Scan for the cell matching the given text and deliver its (X, Y) coordinate at center. 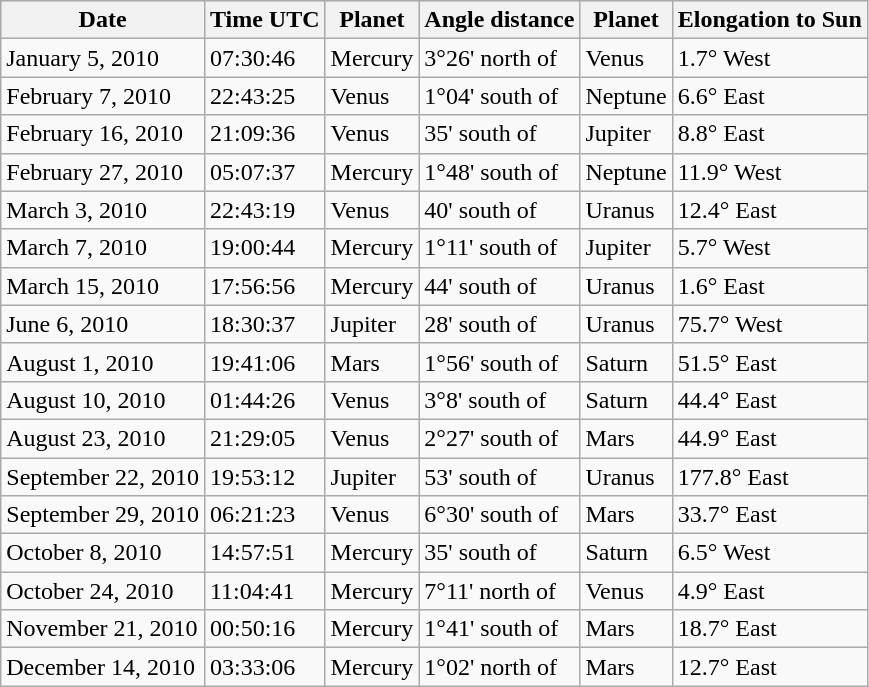
18.7° East (770, 629)
17:56:56 (264, 286)
February 7, 2010 (103, 96)
5.7° West (770, 248)
August 10, 2010 (103, 400)
Elongation to Sun (770, 20)
12.4° East (770, 210)
January 5, 2010 (103, 58)
40' south of (500, 210)
3°8' south of (500, 400)
February 16, 2010 (103, 134)
3°26' north of (500, 58)
51.5° East (770, 362)
1°04' south of (500, 96)
12.7° East (770, 667)
June 6, 2010 (103, 324)
05:07:37 (264, 172)
March 7, 2010 (103, 248)
11:04:41 (264, 591)
21:09:36 (264, 134)
6.5° West (770, 553)
September 29, 2010 (103, 515)
03:33:06 (264, 667)
November 21, 2010 (103, 629)
22:43:19 (264, 210)
00:50:16 (264, 629)
September 22, 2010 (103, 477)
March 15, 2010 (103, 286)
44' south of (500, 286)
33.7° East (770, 515)
December 14, 2010 (103, 667)
Time UTC (264, 20)
8.8° East (770, 134)
19:53:12 (264, 477)
44.4° East (770, 400)
21:29:05 (264, 438)
7°11' north of (500, 591)
October 24, 2010 (103, 591)
18:30:37 (264, 324)
11.9° West (770, 172)
19:41:06 (264, 362)
28' south of (500, 324)
1°11' south of (500, 248)
1°56' south of (500, 362)
19:00:44 (264, 248)
1.7° West (770, 58)
6°30' south of (500, 515)
07:30:46 (264, 58)
177.8° East (770, 477)
1°41' south of (500, 629)
Angle distance (500, 20)
6.6° East (770, 96)
October 8, 2010 (103, 553)
2°27' south of (500, 438)
1°48' south of (500, 172)
August 1, 2010 (103, 362)
August 23, 2010 (103, 438)
53' south of (500, 477)
14:57:51 (264, 553)
February 27, 2010 (103, 172)
1°02' north of (500, 667)
4.9° East (770, 591)
01:44:26 (264, 400)
06:21:23 (264, 515)
75.7° West (770, 324)
22:43:25 (264, 96)
44.9° East (770, 438)
March 3, 2010 (103, 210)
Date (103, 20)
1.6° East (770, 286)
